Output the [X, Y] coordinate of the center of the cell containing the given text.  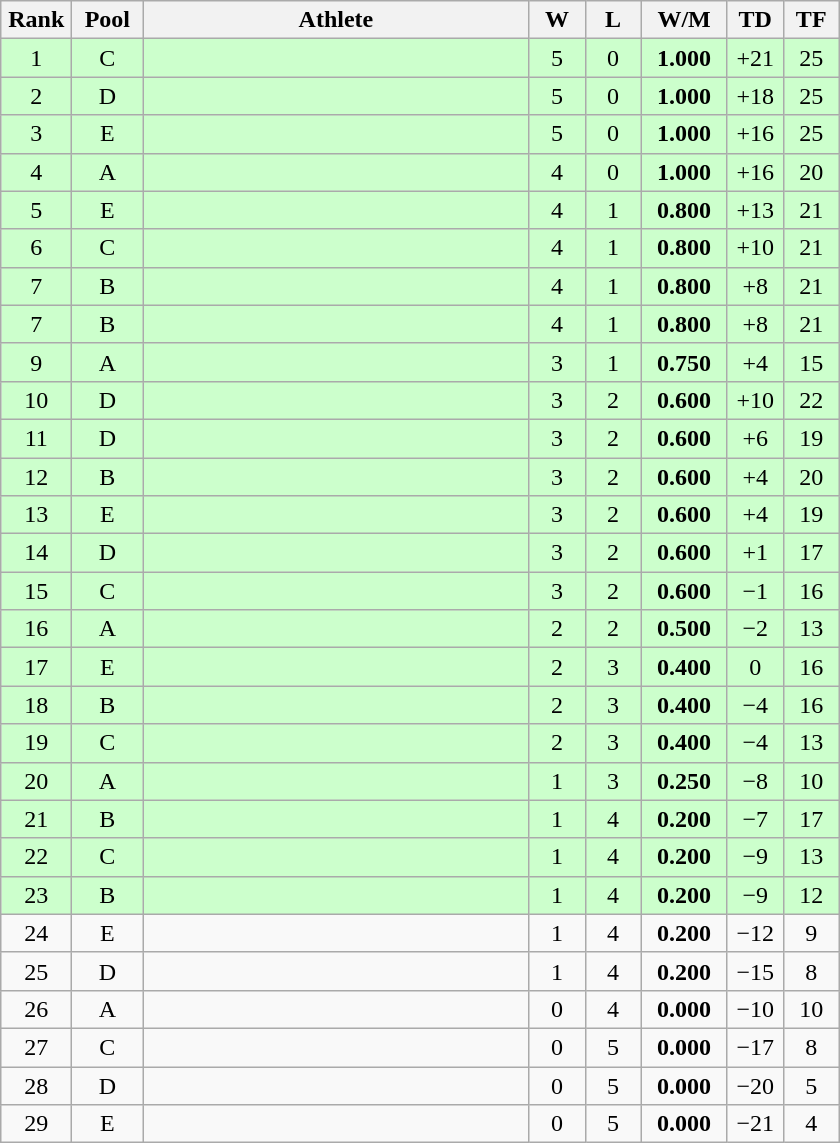
TD [755, 20]
11 [36, 438]
−15 [755, 971]
−12 [755, 933]
L [613, 20]
29 [36, 1124]
18 [36, 705]
Athlete [336, 20]
+13 [755, 210]
−21 [755, 1124]
+21 [755, 58]
−7 [755, 819]
−20 [755, 1085]
−2 [755, 629]
27 [36, 1047]
+18 [755, 96]
26 [36, 1009]
−17 [755, 1047]
24 [36, 933]
6 [36, 248]
−8 [755, 781]
23 [36, 895]
−10 [755, 1009]
+6 [755, 438]
Pool [108, 20]
28 [36, 1085]
−1 [755, 591]
0.250 [684, 781]
W/M [684, 20]
W [557, 20]
14 [36, 553]
0.750 [684, 362]
+1 [755, 553]
Rank [36, 20]
TF [811, 20]
0.500 [684, 629]
